From the cell containing the given text, extract its center point as [X, Y] coordinate. 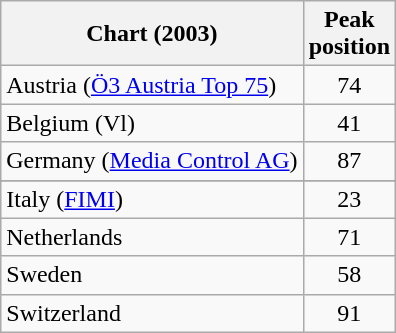
Belgium (Vl) [152, 123]
87 [349, 161]
41 [349, 123]
Switzerland [152, 313]
71 [349, 237]
91 [349, 313]
Peakposition [349, 34]
Germany (Media Control AG) [152, 161]
58 [349, 275]
Italy (FIMI) [152, 199]
Sweden [152, 275]
Netherlands [152, 237]
23 [349, 199]
74 [349, 85]
Chart (2003) [152, 34]
Austria (Ö3 Austria Top 75) [152, 85]
